Determine the [x, y] coordinate at the center of the cell enclosing the given text.  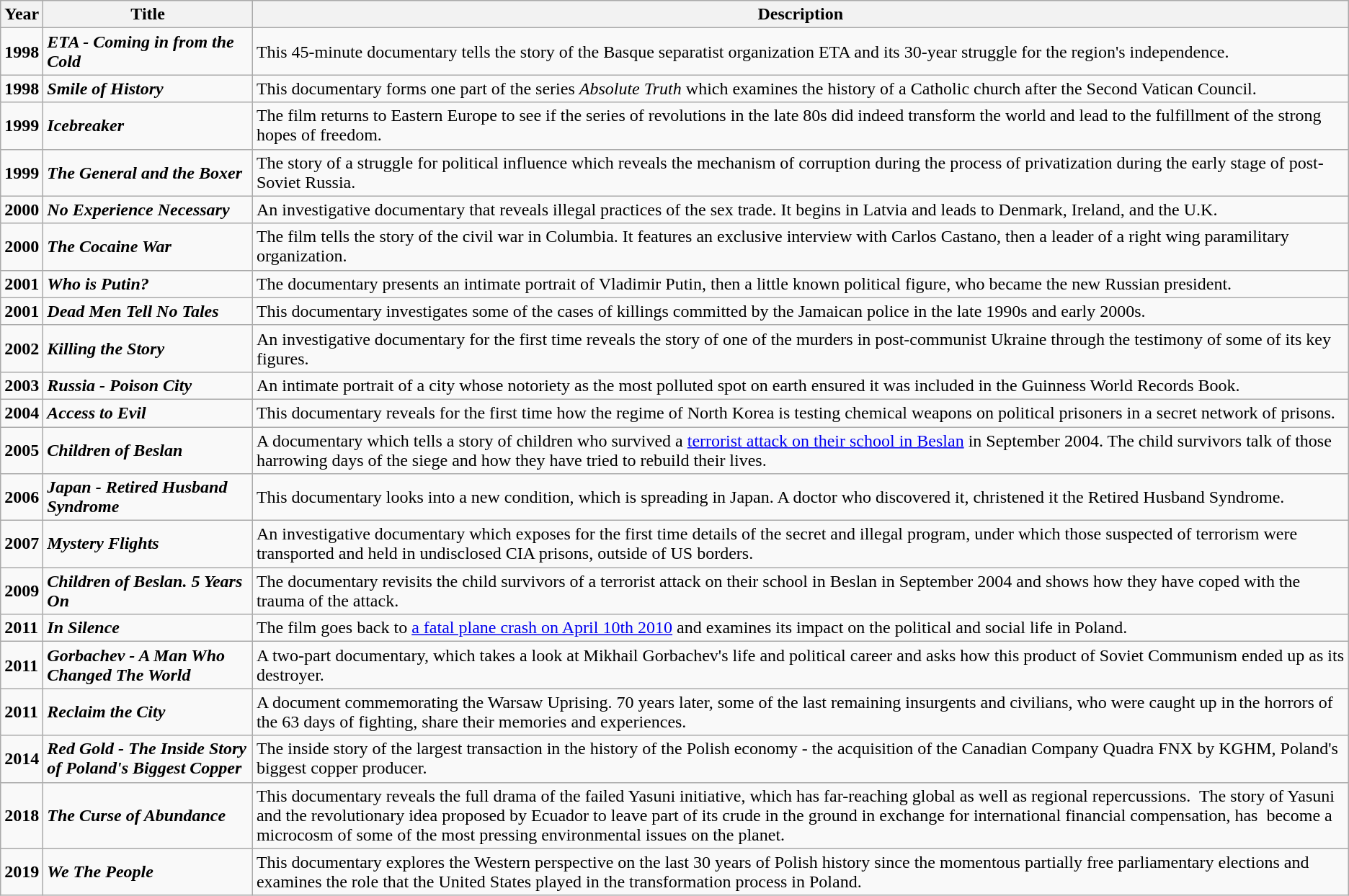
Year [22, 14]
Russia - Poison City [148, 385]
2002 [22, 349]
Description [800, 14]
Japan - Retired Husband Syndrome [148, 497]
Red Gold - The Inside Story of Poland's Biggest Copper [148, 759]
No Experience Necessary [148, 210]
This documentary forms one part of the series Absolute Truth which examines the history of a Catholic church after the Second Vatican Council. [800, 89]
We The People [148, 872]
2007 [22, 545]
Who is Putin? [148, 284]
This documentary looks into a new condition, which is spreading in Japan. A doctor who discovered it, christened it the Retired Husband Syndrome. [800, 497]
2006 [22, 497]
The documentary presents an intimate portrait of Vladimir Putin, then a little known political figure, who became the new Russian president. [800, 284]
2009 [22, 591]
Reclaim the City [148, 712]
2019 [22, 872]
The Cocaine War [148, 246]
Killing the Story [148, 349]
Dead Men Tell No Tales [148, 311]
Icebreaker [148, 125]
2018 [22, 815]
Children of Beslan [148, 449]
The film goes back to a fatal plane crash on April 10th 2010 and examines its impact on the political and social life in Poland. [800, 628]
Children of Beslan. 5 Years On [148, 591]
Smile of History [148, 89]
2014 [22, 759]
2004 [22, 413]
Access to Evil [148, 413]
An investigative documentary that reveals illegal practices of the sex trade. It begins in Latvia and leads to Denmark, Ireland, and the U.K. [800, 210]
ETA - Coming in from the Cold [148, 52]
Mystery Flights [148, 545]
2005 [22, 449]
2003 [22, 385]
The General and the Boxer [148, 173]
In Silence [148, 628]
Title [148, 14]
Gorbachev - A Man Who Changed The World [148, 666]
This documentary investigates some of the cases of killings committed by the Jamaican police in the late 1990s and early 2000s. [800, 311]
The Curse of Abundance [148, 815]
This 45-minute documentary tells the story of the Basque separatist organization ETA and its 30-year struggle for the region's independence. [800, 52]
An intimate portrait of a city whose notoriety as the most polluted spot on earth ensured it was included in the Guinness World Records Book. [800, 385]
